Scan for the cell matching the given text and deliver its (X, Y) coordinate at center. 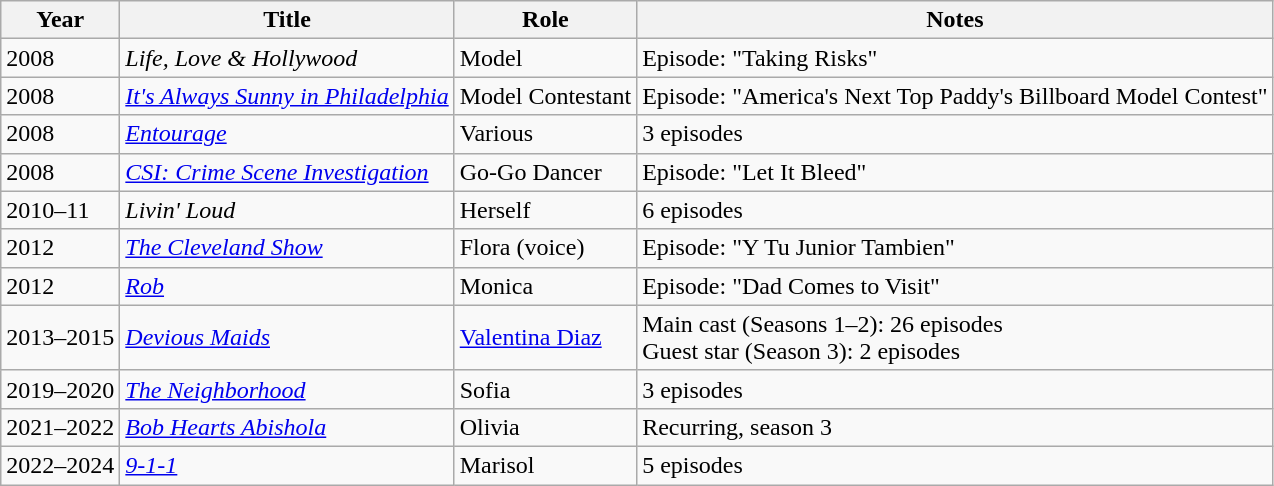
Model (545, 58)
Herself (545, 210)
Model Contestant (545, 96)
Devious Maids (287, 338)
2010–11 (60, 210)
Flora (voice) (545, 248)
2021–2022 (60, 427)
Episode: "America's Next Top Paddy's Billboard Model Contest" (955, 96)
Title (287, 20)
2019–2020 (60, 389)
5 episodes (955, 465)
2013–2015 (60, 338)
Valentina Diaz (545, 338)
Olivia (545, 427)
Sofia (545, 389)
Go-Go Dancer (545, 172)
Episode: "Let It Bleed" (955, 172)
Episode: "Y Tu Junior Tambien" (955, 248)
It's Always Sunny in Philadelphia (287, 96)
2022–2024 (60, 465)
Various (545, 134)
Episode: "Dad Comes to Visit" (955, 286)
Recurring, season 3 (955, 427)
Role (545, 20)
9-1-1 (287, 465)
Bob Hearts Abishola (287, 427)
6 episodes (955, 210)
Marisol (545, 465)
CSI: Crime Scene Investigation (287, 172)
The Cleveland Show (287, 248)
Main cast (Seasons 1–2): 26 episodesGuest star (Season 3): 2 episodes (955, 338)
Rob (287, 286)
Livin' Loud (287, 210)
Life, Love & Hollywood (287, 58)
The Neighborhood (287, 389)
Entourage (287, 134)
Notes (955, 20)
Year (60, 20)
Monica (545, 286)
Episode: "Taking Risks" (955, 58)
